Locate the cell with the specified text and output its [x, y] center coordinate. 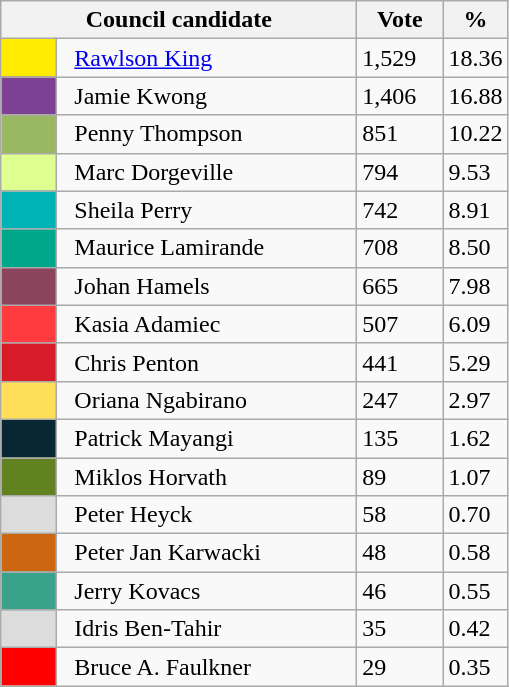
Bruce A. Faulkner [207, 667]
Rawlson King [207, 58]
0.35 [476, 667]
0.58 [476, 553]
1,406 [400, 96]
1.07 [476, 477]
1.62 [476, 438]
0.42 [476, 629]
0.70 [476, 515]
507 [400, 324]
Miklos Horvath [207, 477]
% [476, 20]
46 [400, 591]
8.91 [476, 210]
Patrick Mayangi [207, 438]
1,529 [400, 58]
9.53 [476, 172]
Maurice Lamirande [207, 248]
58 [400, 515]
Vote [400, 20]
247 [400, 400]
0.55 [476, 591]
48 [400, 553]
2.97 [476, 400]
Sheila Perry [207, 210]
7.98 [476, 286]
441 [400, 362]
Jamie Kwong [207, 96]
18.36 [476, 58]
135 [400, 438]
851 [400, 134]
29 [400, 667]
Chris Penton [207, 362]
708 [400, 248]
5.29 [476, 362]
665 [400, 286]
Idris Ben-Tahir [207, 629]
8.50 [476, 248]
Kasia Adamiec [207, 324]
Oriana Ngabirano [207, 400]
Peter Heyck [207, 515]
794 [400, 172]
35 [400, 629]
Marc Dorgeville [207, 172]
Penny Thompson [207, 134]
Council candidate [179, 20]
Jerry Kovacs [207, 591]
Johan Hamels [207, 286]
742 [400, 210]
89 [400, 477]
6.09 [476, 324]
10.22 [476, 134]
Peter Jan Karwacki [207, 553]
16.88 [476, 96]
